Scan for the cell matching the given text and deliver its (X, Y) coordinate at center. 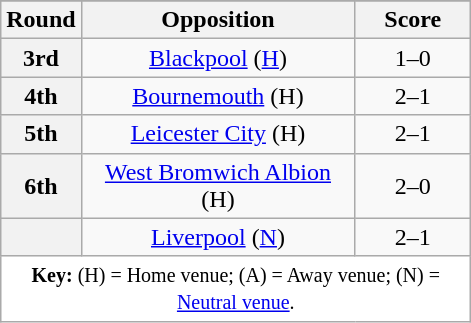
Opposition (218, 20)
5th (41, 134)
Liverpool (N) (218, 237)
West Bromwich Albion (H) (218, 186)
Key: (H) = Home venue; (A) = Away venue; (N) = Neutral venue. (236, 288)
Round (41, 20)
Leicester City (H) (218, 134)
6th (41, 186)
4th (41, 96)
3rd (41, 58)
Blackpool (H) (218, 58)
Score (413, 20)
2–0 (413, 186)
1–0 (413, 58)
Bournemouth (H) (218, 96)
